Determine the [x, y] coordinate at the center of the cell enclosing the given text.  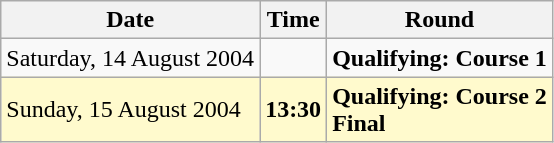
Sunday, 15 August 2004 [130, 110]
Qualifying: Course 1 [440, 58]
Qualifying: Course 2Final [440, 110]
Round [440, 20]
Time [294, 20]
Saturday, 14 August 2004 [130, 58]
13:30 [294, 110]
Date [130, 20]
